Locate the cell with the specified text and output its [x, y] center coordinate. 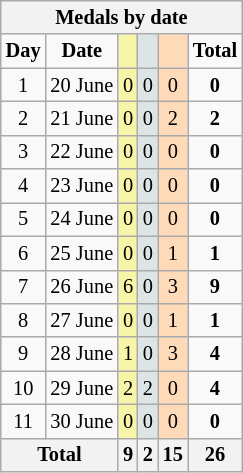
Date [82, 51]
25 June [82, 253]
11 [24, 421]
5 [24, 219]
8 [24, 320]
20 June [82, 85]
23 June [82, 186]
29 June [82, 388]
15 [173, 455]
Day [24, 51]
10 [24, 388]
27 June [82, 320]
21 June [82, 118]
28 June [82, 354]
24 June [82, 219]
7 [24, 287]
30 June [82, 421]
26 June [82, 287]
26 [215, 455]
Medals by date [122, 17]
22 June [82, 152]
